Scan for the cell matching the given text and deliver its (X, Y) coordinate at center. 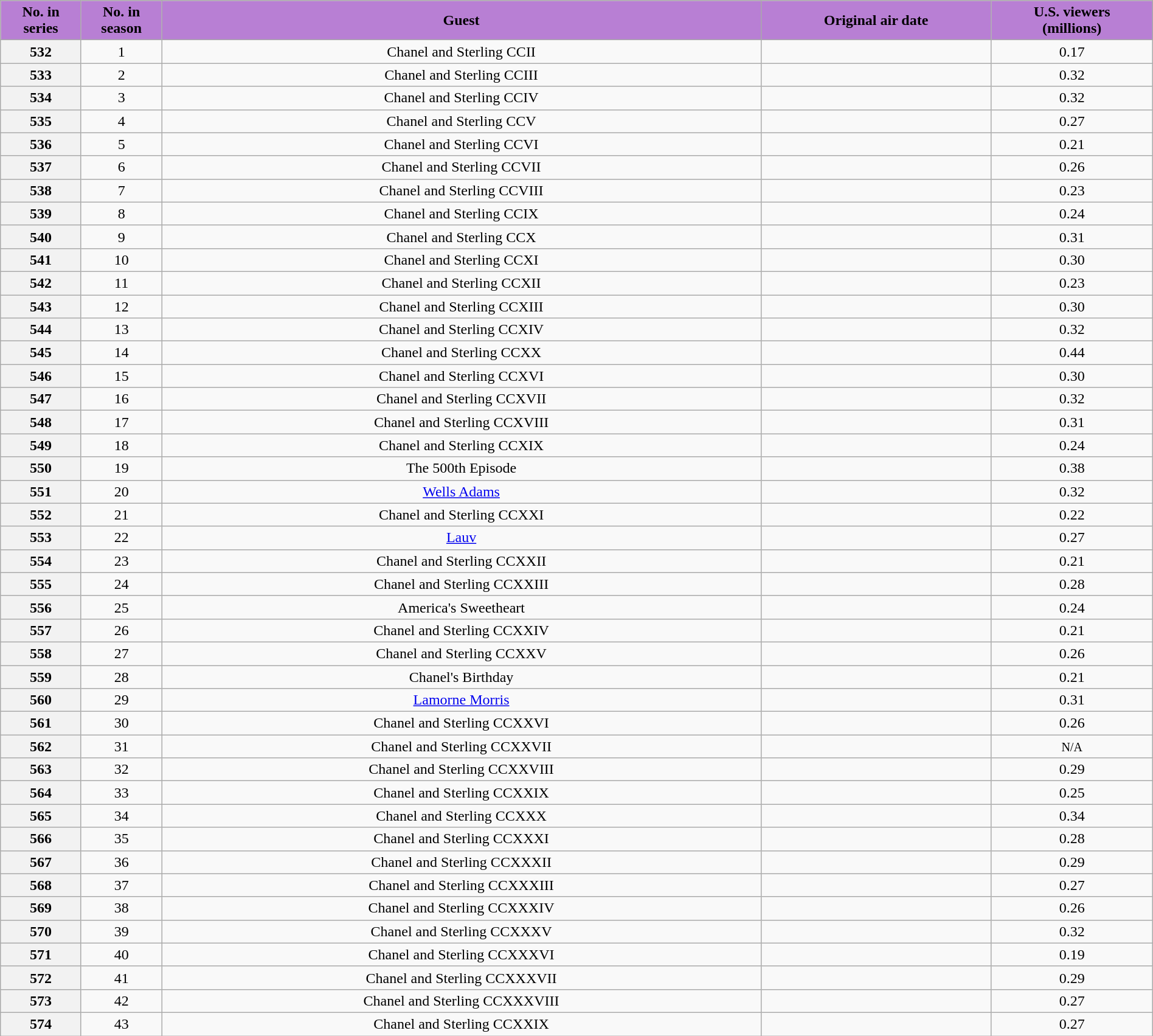
565 (41, 816)
Chanel and Sterling CCXXVI (461, 723)
Chanel and Sterling CCXIX (461, 445)
9 (122, 237)
568 (41, 885)
0.38 (1072, 468)
25 (122, 607)
Wells Adams (461, 492)
0.22 (1072, 515)
558 (41, 653)
U.S. viewers(millions) (1072, 21)
23 (122, 561)
21 (122, 515)
16 (122, 399)
566 (41, 839)
28 (122, 677)
552 (41, 515)
40 (122, 954)
18 (122, 445)
546 (41, 376)
30 (122, 723)
Chanel and Sterling CCIII (461, 75)
571 (41, 954)
Chanel and Sterling CCX (461, 237)
39 (122, 931)
569 (41, 908)
Chanel and Sterling CCXXXIII (461, 885)
547 (41, 399)
0.17 (1072, 52)
Chanel and Sterling CCXXVIII (461, 770)
0.19 (1072, 954)
33 (122, 793)
0.34 (1072, 816)
Chanel and Sterling CCVI (461, 144)
561 (41, 723)
1 (122, 52)
13 (122, 330)
563 (41, 770)
Chanel and Sterling CCV (461, 121)
Chanel and Sterling CCVIII (461, 190)
N/A (1072, 746)
Chanel and Sterling CCXXX (461, 816)
Chanel and Sterling CCXXIII (461, 584)
No. inseries (41, 21)
Chanel and Sterling CCXIV (461, 330)
540 (41, 237)
Chanel and Sterling CCXXV (461, 653)
534 (41, 98)
541 (41, 260)
17 (122, 422)
Chanel and Sterling CCXVIII (461, 422)
538 (41, 190)
Chanel and Sterling CCXVI (461, 376)
34 (122, 816)
Chanel and Sterling CCXIII (461, 306)
562 (41, 746)
Chanel and Sterling CCXXXII (461, 862)
548 (41, 422)
Chanel and Sterling CCII (461, 52)
555 (41, 584)
Chanel and Sterling CCXXXI (461, 839)
557 (41, 630)
20 (122, 492)
553 (41, 538)
Original air date (876, 21)
24 (122, 584)
Chanel and Sterling CCXXXV (461, 931)
38 (122, 908)
42 (122, 1001)
543 (41, 306)
Chanel and Sterling CCXXII (461, 561)
554 (41, 561)
37 (122, 885)
551 (41, 492)
11 (122, 283)
537 (41, 167)
Chanel and Sterling CCXXIV (461, 630)
Chanel and Sterling CCXVII (461, 399)
8 (122, 214)
545 (41, 353)
573 (41, 1001)
570 (41, 931)
3 (122, 98)
533 (41, 75)
Chanel and Sterling CCXXI (461, 515)
Chanel and Sterling CCXXXVIII (461, 1001)
4 (122, 121)
6 (122, 167)
32 (122, 770)
Chanel and Sterling CCXII (461, 283)
29 (122, 700)
22 (122, 538)
549 (41, 445)
535 (41, 121)
Chanel's Birthday (461, 677)
7 (122, 190)
14 (122, 353)
Chanel and Sterling CCXXVII (461, 746)
43 (122, 1024)
5 (122, 144)
550 (41, 468)
Chanel and Sterling CCXXXIV (461, 908)
36 (122, 862)
564 (41, 793)
27 (122, 653)
2 (122, 75)
Chanel and Sterling CCIV (461, 98)
542 (41, 283)
Lauv (461, 538)
31 (122, 746)
Guest (461, 21)
The 500th Episode (461, 468)
559 (41, 677)
532 (41, 52)
556 (41, 607)
Chanel and Sterling CCVII (461, 167)
10 (122, 260)
Chanel and Sterling CCXI (461, 260)
0.25 (1072, 793)
Chanel and Sterling CCXXXVI (461, 954)
560 (41, 700)
41 (122, 978)
572 (41, 978)
574 (41, 1024)
544 (41, 330)
539 (41, 214)
Chanel and Sterling CCXX (461, 353)
19 (122, 468)
567 (41, 862)
America's Sweetheart (461, 607)
536 (41, 144)
Lamorne Morris (461, 700)
12 (122, 306)
15 (122, 376)
35 (122, 839)
No. inseason (122, 21)
0.44 (1072, 353)
26 (122, 630)
Chanel and Sterling CCXXXVII (461, 978)
Chanel and Sterling CCIX (461, 214)
